Locate the cell with the specified text and output its (X, Y) center coordinate. 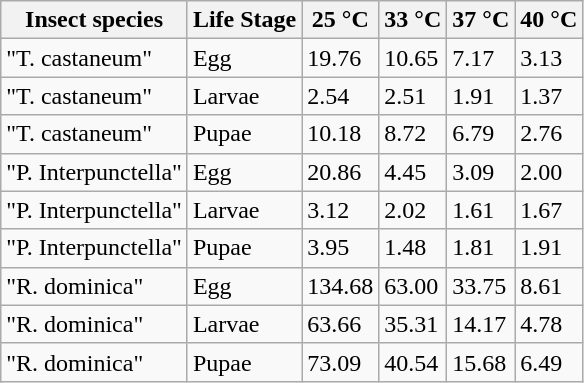
40 °C (549, 20)
8.72 (413, 134)
2.76 (549, 134)
3.09 (481, 172)
Insect species (94, 20)
1.37 (549, 96)
10.65 (413, 58)
2.02 (413, 210)
4.78 (549, 324)
10.18 (340, 134)
8.61 (549, 286)
6.49 (549, 362)
3.12 (340, 210)
25 °C (340, 20)
7.17 (481, 58)
3.95 (340, 248)
2.54 (340, 96)
1.61 (481, 210)
1.81 (481, 248)
1.48 (413, 248)
2.51 (413, 96)
Life Stage (244, 20)
14.17 (481, 324)
134.68 (340, 286)
33 °C (413, 20)
2.00 (549, 172)
4.45 (413, 172)
40.54 (413, 362)
73.09 (340, 362)
19.76 (340, 58)
15.68 (481, 362)
1.67 (549, 210)
35.31 (413, 324)
6.79 (481, 134)
37 °C (481, 20)
20.86 (340, 172)
63.66 (340, 324)
3.13 (549, 58)
63.00 (413, 286)
33.75 (481, 286)
